For the text-containing cell, return its midpoint in [x, y] coordinate format. 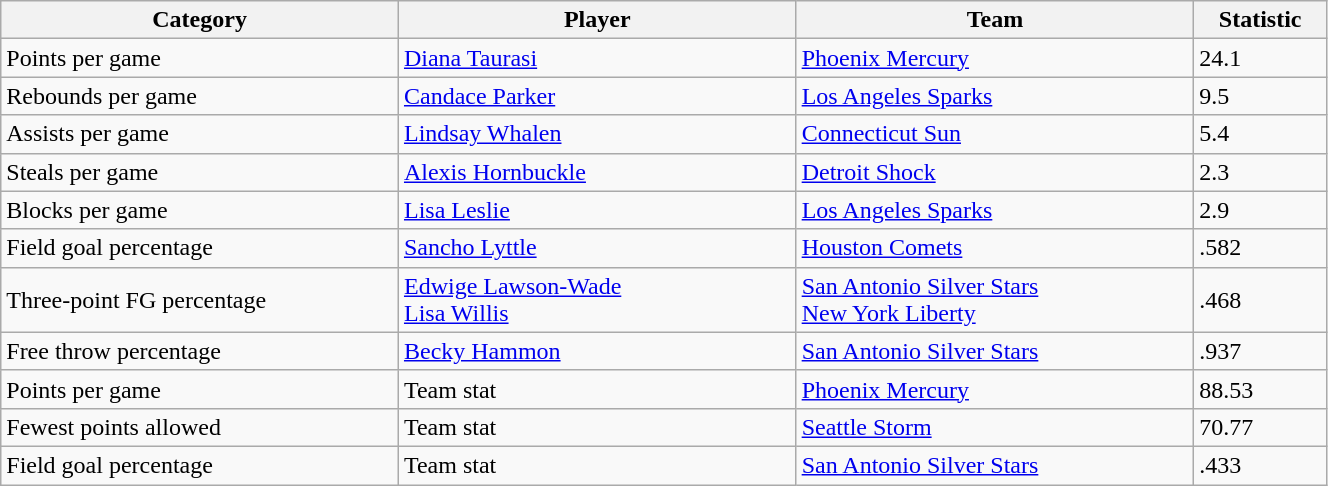
Detroit Shock [995, 172]
Sancho Lyttle [597, 248]
Lisa Leslie [597, 210]
9.5 [1260, 96]
Three-point FG percentage [200, 300]
Connecticut Sun [995, 134]
Lindsay Whalen [597, 134]
.937 [1260, 351]
Steals per game [200, 172]
Becky Hammon [597, 351]
Team [995, 20]
Houston Comets [995, 248]
Diana Taurasi [597, 58]
Fewest points allowed [200, 427]
Free throw percentage [200, 351]
Statistic [1260, 20]
24.1 [1260, 58]
Seattle Storm [995, 427]
88.53 [1260, 389]
San Antonio Silver StarsNew York Liberty [995, 300]
Blocks per game [200, 210]
Rebounds per game [200, 96]
Category [200, 20]
.582 [1260, 248]
Alexis Hornbuckle [597, 172]
.433 [1260, 465]
2.9 [1260, 210]
2.3 [1260, 172]
Edwige Lawson-WadeLisa Willis [597, 300]
Candace Parker [597, 96]
70.77 [1260, 427]
Player [597, 20]
.468 [1260, 300]
Assists per game [200, 134]
5.4 [1260, 134]
